Locate the cell with the specified text and output its [x, y] center coordinate. 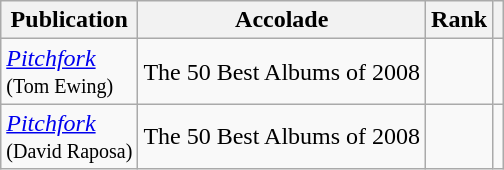
Pitchfork (David Raposa) [70, 136]
Rank [460, 20]
Pitchfork (Tom Ewing) [70, 72]
Publication [70, 20]
Accolade [282, 20]
